Provide the (X, Y) coordinate of the cell's center where the given text is located.  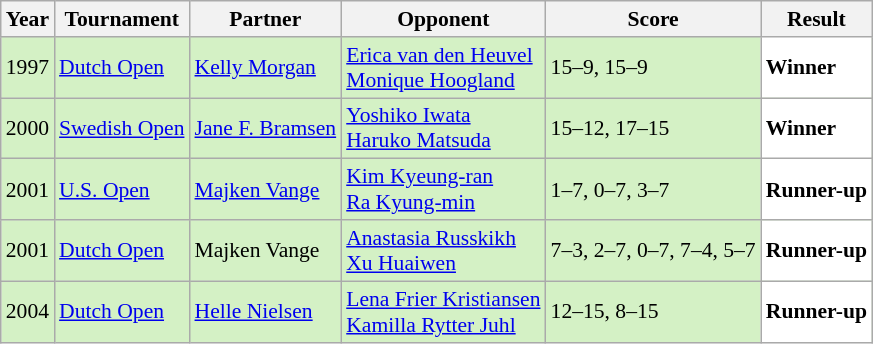
Anastasia Russkikh Xu Huaiwen (443, 250)
Score (654, 19)
15–12, 17–15 (654, 128)
Kelly Morgan (265, 68)
7–3, 2–7, 0–7, 7–4, 5–7 (654, 250)
1997 (28, 68)
Jane F. Bramsen (265, 128)
Tournament (122, 19)
2004 (28, 312)
12–15, 8–15 (654, 312)
Opponent (443, 19)
Result (816, 19)
Erica van den Heuvel Monique Hoogland (443, 68)
Partner (265, 19)
Year (28, 19)
15–9, 15–9 (654, 68)
1–7, 0–7, 3–7 (654, 190)
2000 (28, 128)
Helle Nielsen (265, 312)
Swedish Open (122, 128)
Kim Kyeung-ran Ra Kyung-min (443, 190)
Yoshiko Iwata Haruko Matsuda (443, 128)
Lena Frier Kristiansen Kamilla Rytter Juhl (443, 312)
U.S. Open (122, 190)
